Detect which cell encompasses the target text, then output its (x, y) center coordinate. 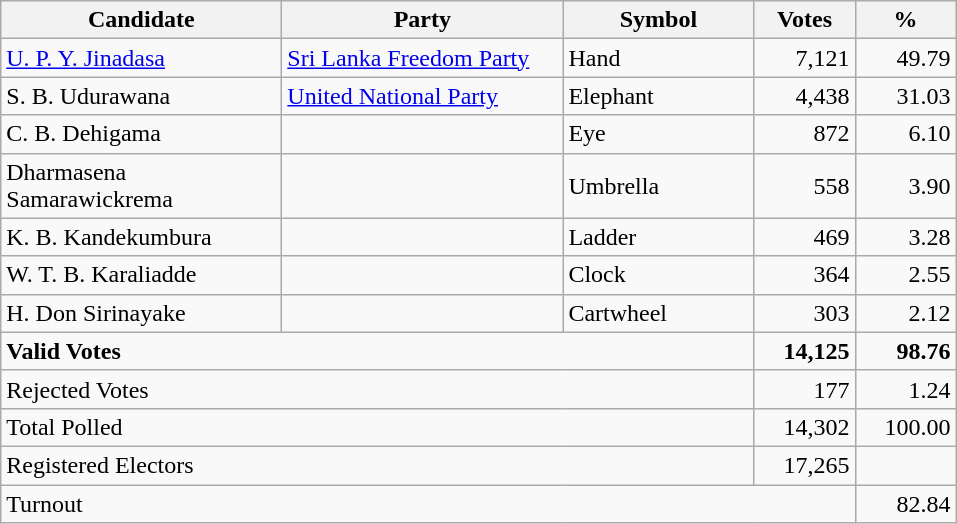
82.84 (906, 503)
872 (804, 134)
Elephant (658, 96)
49.79 (906, 58)
3.28 (906, 237)
4,438 (804, 96)
98.76 (906, 351)
Hand (658, 58)
Umbrella (658, 186)
Dharmasena Samarawickrema (142, 186)
W. T. B. Karaliadde (142, 275)
Rejected Votes (378, 389)
3.90 (906, 186)
177 (804, 389)
U. P. Y. Jinadasa (142, 58)
7,121 (804, 58)
Turnout (428, 503)
31.03 (906, 96)
United National Party (422, 96)
Clock (658, 275)
558 (804, 186)
469 (804, 237)
17,265 (804, 465)
2.55 (906, 275)
Valid Votes (378, 351)
% (906, 20)
2.12 (906, 313)
303 (804, 313)
Total Polled (378, 427)
Sri Lanka Freedom Party (422, 58)
Votes (804, 20)
C. B. Dehigama (142, 134)
Party (422, 20)
Eye (658, 134)
1.24 (906, 389)
6.10 (906, 134)
K. B. Kandekumbura (142, 237)
Registered Electors (378, 465)
14,125 (804, 351)
14,302 (804, 427)
S. B. Udurawana (142, 96)
Candidate (142, 20)
Symbol (658, 20)
100.00 (906, 427)
364 (804, 275)
H. Don Sirinayake (142, 313)
Ladder (658, 237)
Cartwheel (658, 313)
